Capture the cell that displays the provided text and extract its [X, Y] central coordinate. 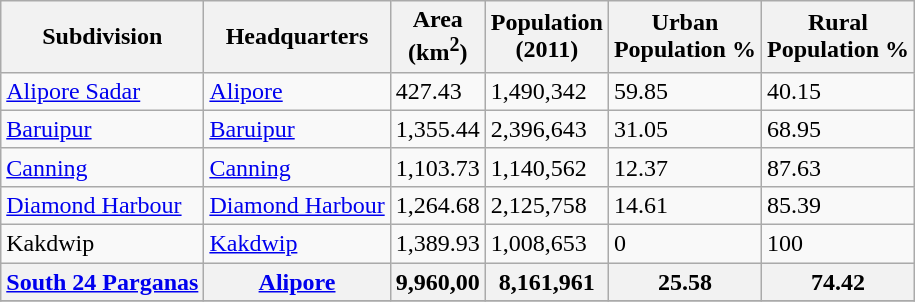
Population(2011) [546, 37]
1,264.68 [438, 205]
8,161,961 [546, 282]
1,389.93 [438, 244]
31.05 [684, 129]
0 [684, 244]
85.39 [838, 205]
1,008,653 [546, 244]
2,396,643 [546, 129]
74.42 [838, 282]
Subdivision [102, 37]
2,125,758 [546, 205]
Area(km2) [438, 37]
1,490,342 [546, 91]
14.61 [684, 205]
Alipore Sadar [102, 91]
427.43 [438, 91]
12.37 [684, 167]
87.63 [838, 167]
Headquarters [297, 37]
South 24 Parganas [102, 282]
40.15 [838, 91]
68.95 [838, 129]
1,103.73 [438, 167]
59.85 [684, 91]
1,355.44 [438, 129]
Rural Population % [838, 37]
25.58 [684, 282]
100 [838, 244]
9,960,00 [438, 282]
UrbanPopulation % [684, 37]
1,140,562 [546, 167]
